For the text-containing cell, return its midpoint in (X, Y) coordinate format. 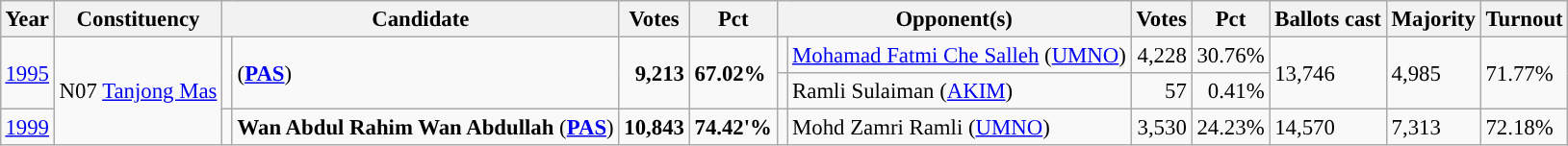
3,530 (1161, 128)
71.77% (1525, 73)
0.41% (1230, 91)
74.42'% (733, 128)
Mohamad Fatmi Che Salleh (UMNO) (959, 55)
7,313 (1433, 128)
1999 (27, 128)
Wan Abdul Rahim Wan Abdullah (PAS) (425, 128)
Year (27, 19)
4,985 (1433, 73)
Opponent(s) (954, 19)
Mohd Zamri Ramli (UMNO) (959, 128)
1995 (27, 73)
N07 Tanjong Mas (138, 90)
Ballots cast (1328, 19)
Candidate (421, 19)
24.23% (1230, 128)
67.02% (733, 73)
72.18% (1525, 128)
13,746 (1328, 73)
Majority (1433, 19)
Constituency (138, 19)
9,213 (655, 73)
30.76% (1230, 55)
(PAS) (425, 73)
10,843 (655, 128)
4,228 (1161, 55)
14,570 (1328, 128)
Turnout (1525, 19)
57 (1161, 91)
Ramli Sulaiman (AKIM) (959, 91)
